From the cell containing the given text, extract its center point as [X, Y] coordinate. 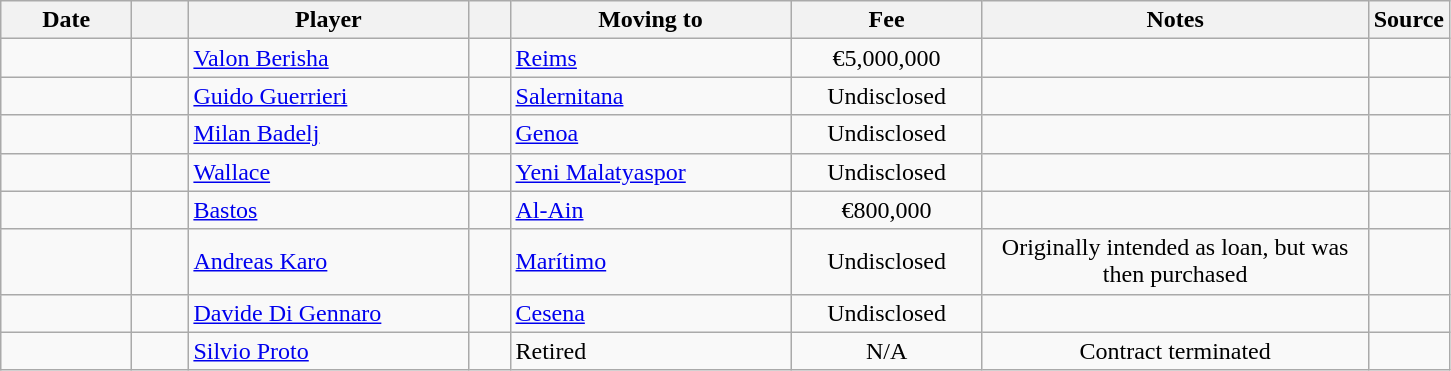
Player [328, 20]
Source [1408, 20]
Genoa [650, 134]
N/A [886, 351]
Valon Berisha [328, 58]
Fee [886, 20]
Marítimo [650, 262]
Davide Di Gennaro [328, 313]
€5,000,000 [886, 58]
Notes [1175, 20]
€800,000 [886, 210]
Wallace [328, 172]
Al-Ain [650, 210]
Yeni Malatyaspor [650, 172]
Andreas Karo [328, 262]
Reims [650, 58]
Contract terminated [1175, 351]
Originally intended as loan, but was then purchased [1175, 262]
Bastos [328, 210]
Silvio Proto [328, 351]
Retired [650, 351]
Date [66, 20]
Guido Guerrieri [328, 96]
Moving to [650, 20]
Milan Badelj [328, 134]
Salernitana [650, 96]
Cesena [650, 313]
